Find where the given text appears and provide that cell's center as [X, Y] coordinate. 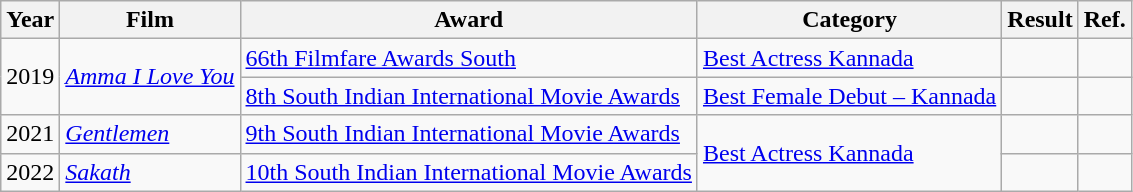
Best Female Debut – Kannada [849, 96]
8th South Indian International Movie Awards [468, 96]
Award [468, 20]
Ref. [1104, 20]
2019 [30, 77]
10th South Indian International Movie Awards [468, 172]
2022 [30, 172]
Year [30, 20]
Film [150, 20]
Amma I Love You [150, 77]
Sakath [150, 172]
2021 [30, 134]
9th South Indian International Movie Awards [468, 134]
Category [849, 20]
66th Filmfare Awards South [468, 58]
Gentlemen [150, 134]
Result [1040, 20]
